Search for the cell housing the specified text and yield its (x, y) center coordinate. 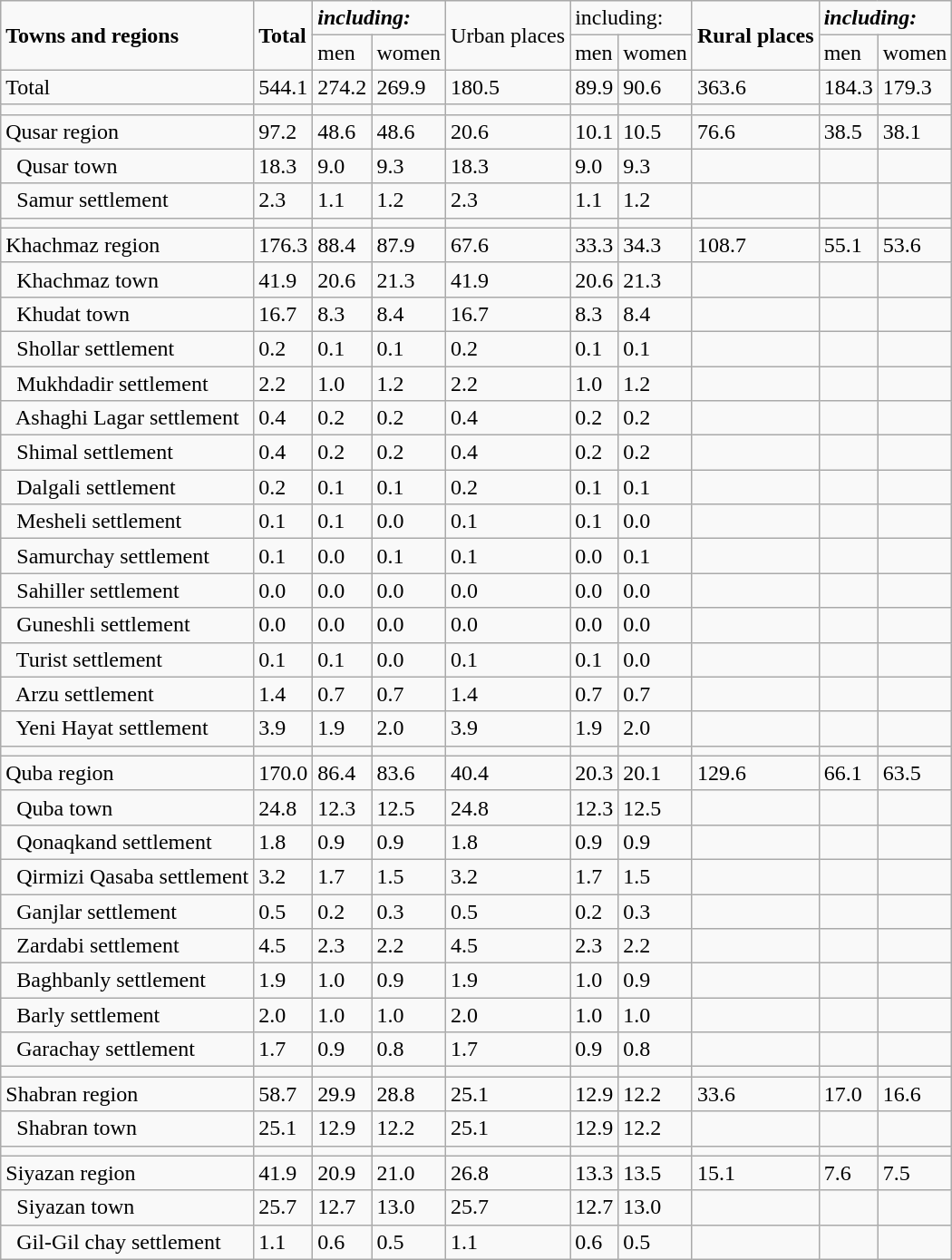
38.5 (849, 132)
Ashaghi Lagar settlement (127, 418)
Siyazan region (127, 1173)
Shabran town (127, 1128)
Gil-Gil chay settlement (127, 1242)
28.8 (409, 1094)
17.0 (849, 1094)
Rural places (755, 35)
66.1 (849, 773)
184.3 (849, 87)
274.2 (343, 87)
Yeni Hayat settlement (127, 728)
Khachmaz town (127, 279)
7.6 (849, 1173)
33.3 (595, 245)
Quba region (127, 773)
21.0 (409, 1173)
Ganjlar settlement (127, 912)
Qonaqkand settlement (127, 842)
33.6 (755, 1094)
13.3 (595, 1173)
83.6 (409, 773)
63.5 (915, 773)
88.4 (343, 245)
Mukhdadir settlement (127, 384)
544.1 (283, 87)
87.9 (409, 245)
170.0 (283, 773)
Urban places (508, 35)
Qusar town (127, 166)
10.5 (656, 132)
269.9 (409, 87)
16.6 (915, 1094)
Barly settlement (127, 1015)
Shimal settlement (127, 453)
20.9 (343, 1173)
76.6 (755, 132)
Shabran region (127, 1094)
Dalgali settlement (127, 487)
86.4 (343, 773)
97.2 (283, 132)
Khachmaz region (127, 245)
Mesheli settlement (127, 522)
129.6 (755, 773)
13.5 (656, 1173)
20.1 (656, 773)
89.9 (595, 87)
108.7 (755, 245)
Towns and regions (127, 35)
Khudat town (127, 314)
7.5 (915, 1173)
Qusar region (127, 132)
67.6 (508, 245)
10.1 (595, 132)
90.6 (656, 87)
29.9 (343, 1094)
Quba town (127, 807)
58.7 (283, 1094)
53.6 (915, 245)
Zardabi settlement (127, 946)
Samurchay settlement (127, 556)
26.8 (508, 1173)
180.5 (508, 87)
176.3 (283, 245)
20.3 (595, 773)
Qirmizi Qasaba settlement (127, 876)
Turist settlement (127, 659)
40.4 (508, 773)
Arzu settlement (127, 694)
15.1 (755, 1173)
Siyazan town (127, 1207)
38.1 (915, 132)
Guneshli settlement (127, 625)
Sahiller settlement (127, 591)
34.3 (656, 245)
Baghbanly settlement (127, 981)
363.6 (755, 87)
Shollar settlement (127, 348)
Samur settlement (127, 200)
55.1 (849, 245)
Garachay settlement (127, 1050)
179.3 (915, 87)
